Search for the cell housing the specified text and yield its (x, y) center coordinate. 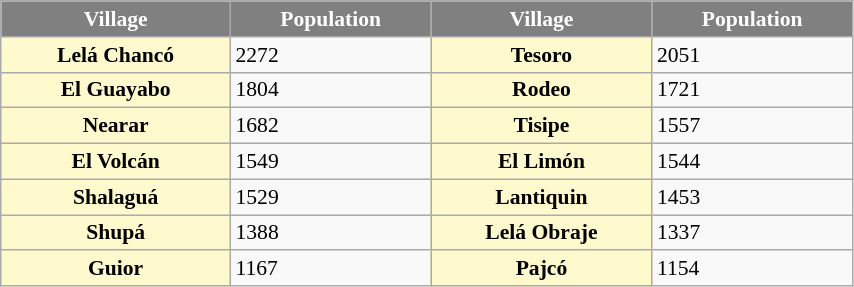
1544 (752, 162)
1557 (752, 126)
1453 (752, 197)
Tesoro (542, 55)
2272 (330, 55)
Lelá Obraje (542, 233)
Rodeo (542, 90)
1549 (330, 162)
Shalaguá (116, 197)
El Volcán (116, 162)
Shupá (116, 233)
1154 (752, 269)
1337 (752, 233)
Lantiquin (542, 197)
2051 (752, 55)
1721 (752, 90)
Pajcó (542, 269)
1167 (330, 269)
Nearar (116, 126)
Guior (116, 269)
El Guayabo (116, 90)
1388 (330, 233)
Lelá Chancó (116, 55)
1682 (330, 126)
Tisipe (542, 126)
El Limón (542, 162)
1529 (330, 197)
1804 (330, 90)
